Determine the [x, y] coordinate at the center of the cell enclosing the given text.  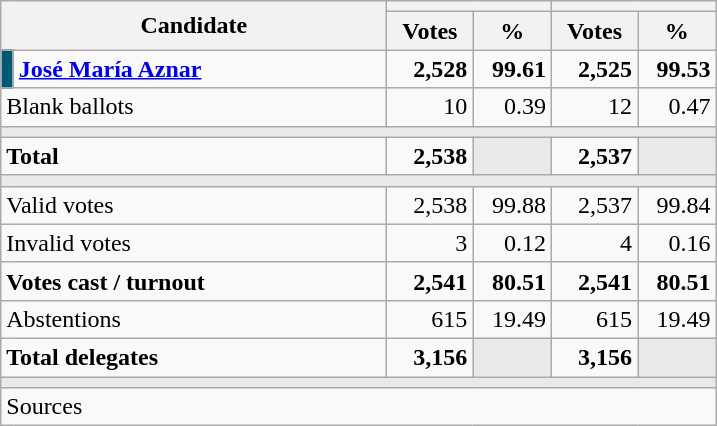
3 [430, 243]
2,528 [430, 69]
2,525 [594, 69]
4 [594, 243]
Sources [358, 407]
0.16 [678, 243]
José María Aznar [200, 69]
Blank ballots [194, 107]
Invalid votes [194, 243]
0.39 [512, 107]
99.61 [512, 69]
Votes cast / turnout [194, 281]
Valid votes [194, 205]
Total delegates [194, 357]
0.12 [512, 243]
Total [194, 156]
Abstentions [194, 319]
0.47 [678, 107]
99.88 [512, 205]
10 [430, 107]
12 [594, 107]
99.53 [678, 69]
Candidate [194, 26]
99.84 [678, 205]
